Output the (x, y) coordinate of the center of the cell containing the given text.  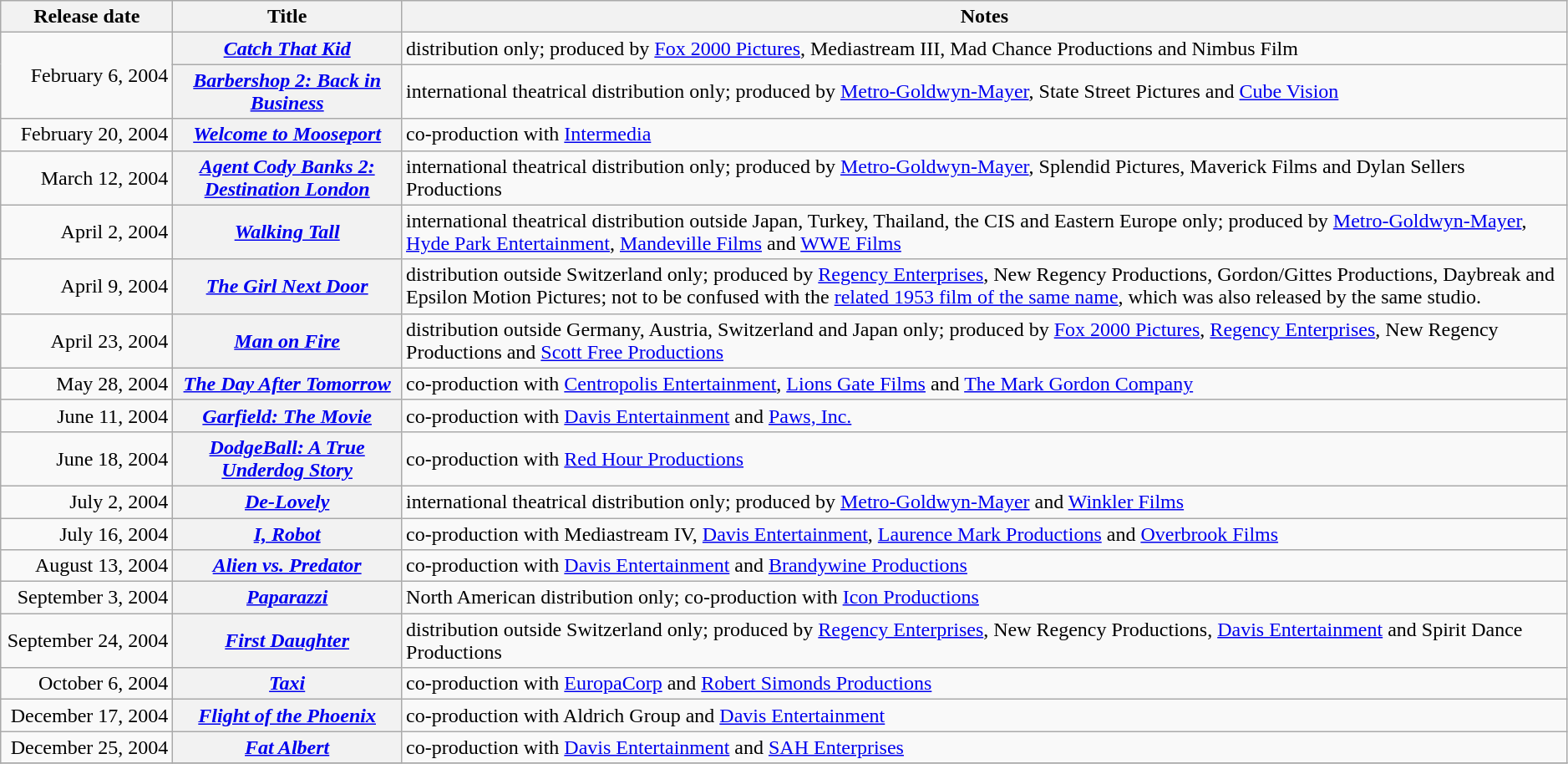
North American distribution only; co-production with Icon Productions (985, 598)
co-production with Davis Entertainment and Brandywine Productions (985, 566)
Barbershop 2: Back in Business (287, 92)
co-production with Red Hour Productions (985, 458)
Notes (985, 17)
co-production with Aldrich Group and Davis Entertainment (985, 716)
international theatrical distribution only; produced by Metro-Goldwyn-Mayer, Splendid Pictures, Maverick Films and Dylan Sellers Productions (985, 177)
Fat Albert (287, 747)
Alien vs. Predator (287, 566)
The Girl Next Door (287, 286)
distribution outside Switzerland only; produced by Regency Enterprises, New Regency Productions, Davis Entertainment and Spirit Dance Productions (985, 640)
Title (287, 17)
Catch That Kid (287, 48)
First Daughter (287, 640)
De-Lovely (287, 502)
co-production with Intermedia (985, 135)
December 25, 2004 (87, 747)
co-production with EuropaCorp and Robert Simonds Productions (985, 684)
June 11, 2004 (87, 415)
July 16, 2004 (87, 534)
The Day After Tomorrow (287, 384)
April 2, 2004 (87, 232)
Walking Tall (287, 232)
international theatrical distribution only; produced by Metro-Goldwyn-Mayer, State Street Pictures and Cube Vision (985, 92)
Man on Fire (287, 341)
Taxi (287, 684)
April 23, 2004 (87, 341)
September 24, 2004 (87, 640)
December 17, 2004 (87, 716)
co-production with Davis Entertainment and Paws, Inc. (985, 415)
Paparazzi (287, 598)
August 13, 2004 (87, 566)
DodgeBall: A True Underdog Story (287, 458)
February 6, 2004 (87, 75)
co-production with Mediastream IV, Davis Entertainment, Laurence Mark Productions and Overbrook Films (985, 534)
co-production with Centropolis Entertainment, Lions Gate Films and The Mark Gordon Company (985, 384)
co-production with Davis Entertainment and SAH Enterprises (985, 747)
October 6, 2004 (87, 684)
Garfield: The Movie (287, 415)
April 9, 2004 (87, 286)
distribution only; produced by Fox 2000 Pictures, Mediastream III, Mad Chance Productions and Nimbus Film (985, 48)
March 12, 2004 (87, 177)
Welcome to Mooseport (287, 135)
July 2, 2004 (87, 502)
Flight of the Phoenix (287, 716)
February 20, 2004 (87, 135)
international theatrical distribution only; produced by Metro-Goldwyn-Mayer and Winkler Films (985, 502)
Release date (87, 17)
I, Robot (287, 534)
June 18, 2004 (87, 458)
September 3, 2004 (87, 598)
Agent Cody Banks 2: Destination London (287, 177)
May 28, 2004 (87, 384)
